Determine the [x, y] coordinate at the center of the cell enclosing the given text.  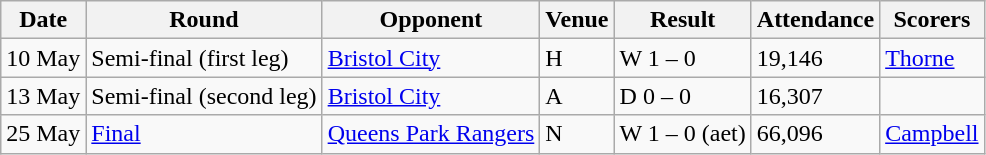
19,146 [815, 58]
Queens Park Rangers [431, 134]
Date [44, 20]
Final [204, 134]
W 1 – 0 [682, 58]
Result [682, 20]
Semi-final (first leg) [204, 58]
Campbell [932, 134]
Venue [577, 20]
Attendance [815, 20]
25 May [44, 134]
D 0 – 0 [682, 96]
Thorne [932, 58]
N [577, 134]
H [577, 58]
Scorers [932, 20]
W 1 – 0 (aet) [682, 134]
16,307 [815, 96]
Opponent [431, 20]
13 May [44, 96]
Semi-final (second leg) [204, 96]
66,096 [815, 134]
A [577, 96]
Round [204, 20]
10 May [44, 58]
